Pinpoint the cell where the given text exists, returning its [x, y] midpoint coordinate. 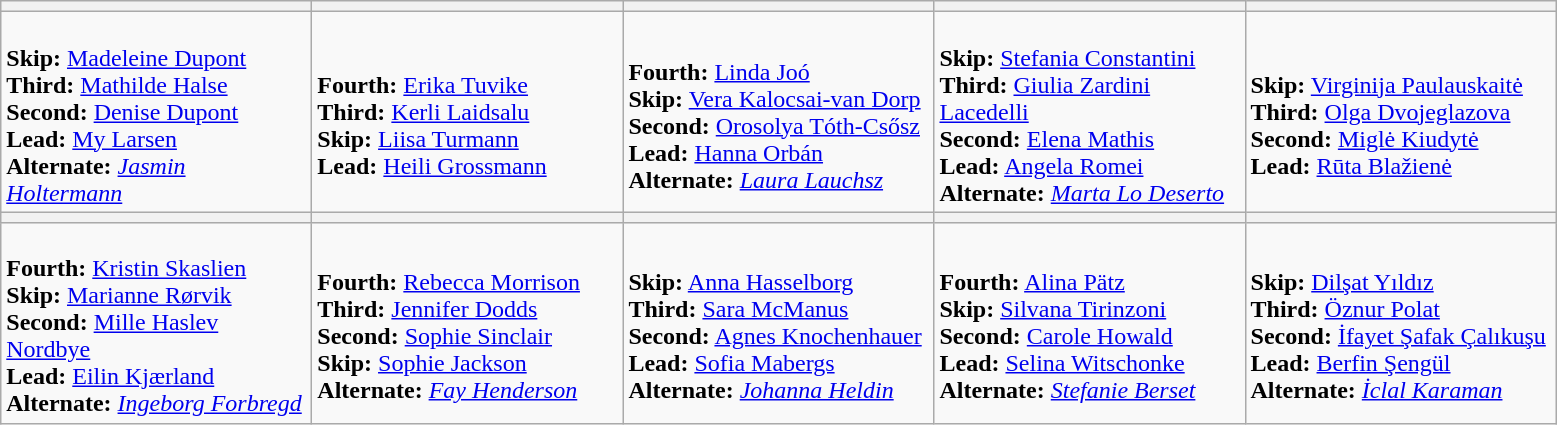
Fourth: Erika Tuvike Third: Kerli Laidsalu Skip: Liisa Turmann Lead: Heili Grossmann [468, 112]
Skip: Madeleine Dupont Third: Mathilde Halse Second: Denise Dupont Lead: My Larsen Alternate: Jasmin Holtermann [156, 112]
Skip: Dilşat Yıldız Third: Öznur Polat Second: İfayet Şafak Çalıkuşu Lead: Berfin Şengül Alternate: İclal Karaman [1400, 323]
Fourth: Rebecca Morrison Third: Jennifer Dodds Second: Sophie Sinclair Skip: Sophie Jackson Alternate: Fay Henderson [468, 323]
Fourth: Kristin Skaslien Skip: Marianne Rørvik Second: Mille Haslev Nordbye Lead: Eilin Kjærland Alternate: Ingeborg Forbregd [156, 323]
Skip: Virginija Paulauskaitė Third: Olga Dvojeglazova Second: Miglė Kiudytė Lead: Rūta Blažienė [1400, 112]
Fourth: Alina Pätz Skip: Silvana Tirinzoni Second: Carole Howald Lead: Selina Witschonke Alternate: Stefanie Berset [1090, 323]
Fourth: Linda Joó Skip: Vera Kalocsai-van Dorp Second: Orosolya Tóth-Csősz Lead: Hanna Orbán Alternate: Laura Lauchsz [778, 112]
Skip: Anna Hasselborg Third: Sara McManus Second: Agnes Knochenhauer Lead: Sofia Mabergs Alternate: Johanna Heldin [778, 323]
Skip: Stefania Constantini Third: Giulia Zardini Lacedelli Second: Elena Mathis Lead: Angela Romei Alternate: Marta Lo Deserto [1090, 112]
